Detect which cell encompasses the target text, then output its (x, y) center coordinate. 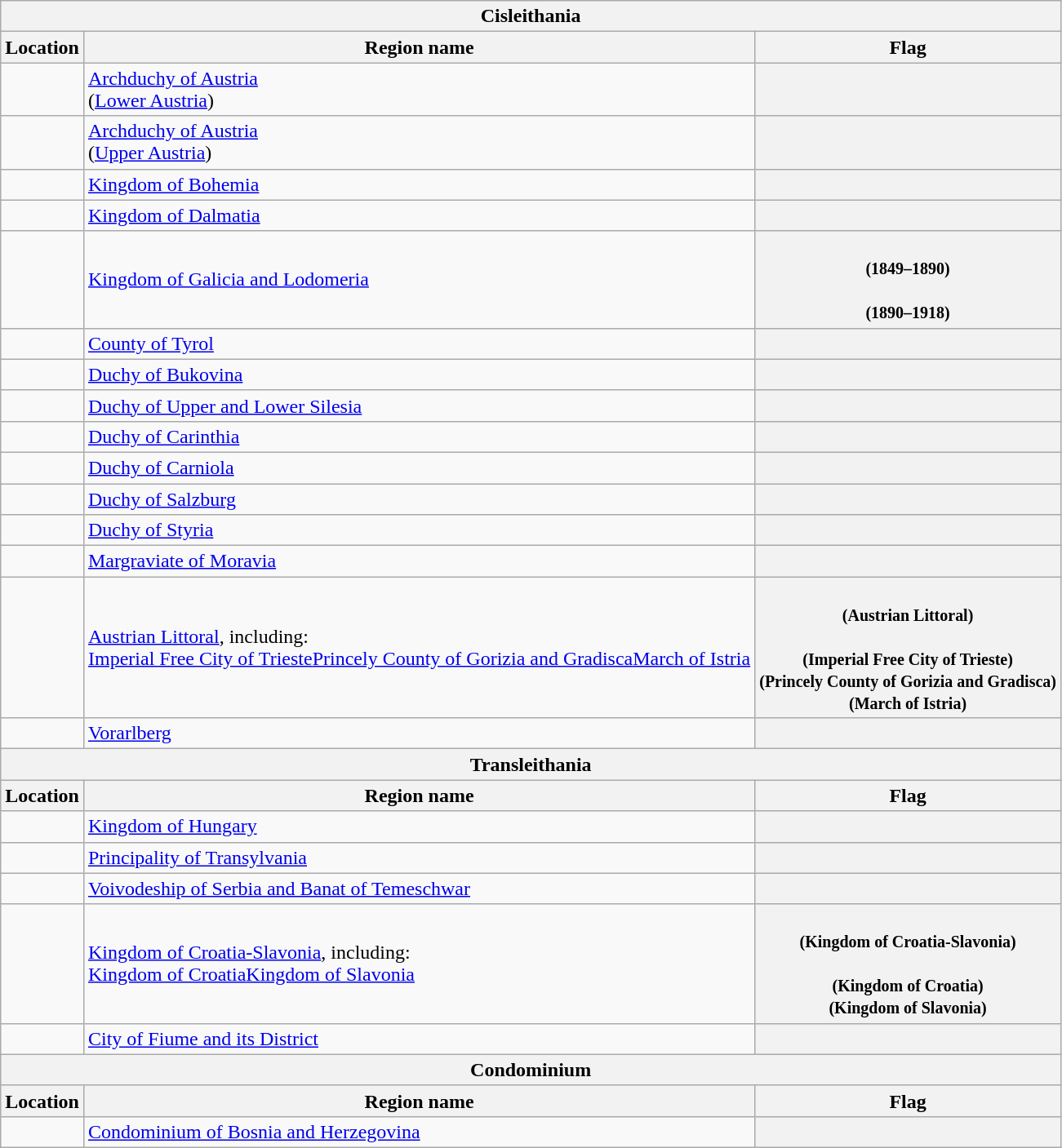
Kingdom of Bohemia (419, 184)
Kingdom of Hungary (419, 827)
Duchy of Upper and Lower Silesia (419, 406)
Duchy of Carinthia (419, 437)
Vorarlberg (419, 734)
Condominium of Bosnia and Herzegovina (419, 1132)
Margraviate of Moravia (419, 561)
Archduchy of Austria (Lower Austria) (419, 90)
Voivodeship of Serbia and Banat of Temeschwar (419, 889)
Kingdom of Croatia-Slavonia, including:Kingdom of CroatiaKingdom of Slavonia (419, 964)
(Kingdom of Croatia-Slavonia)(Kingdom of Croatia)(Kingdom of Slavonia) (908, 964)
Duchy of Carniola (419, 468)
Archduchy of Austria (Upper Austria) (419, 142)
County of Tyrol (419, 344)
Duchy of Styria (419, 530)
Austrian Littoral, including:Imperial Free City of TriestePrincely County of Gorizia and GradiscaMarch of Istria (419, 648)
(Austrian Littoral)(Imperial Free City of Trieste)(Princely County of Gorizia and Gradisca)(March of Istria) (908, 648)
Cisleithania (531, 16)
City of Fiume and its District (419, 1039)
Kingdom of Galicia and Lodomeria (419, 279)
Duchy of Bukovina (419, 375)
Principality of Transylvania (419, 858)
Condominium (531, 1070)
Duchy of Salzburg (419, 499)
(1849–1890)(1890–1918) (908, 279)
Transleithania (531, 765)
Kingdom of Dalmatia (419, 215)
